Scan for the cell matching the given text and deliver its [x, y] coordinate at center. 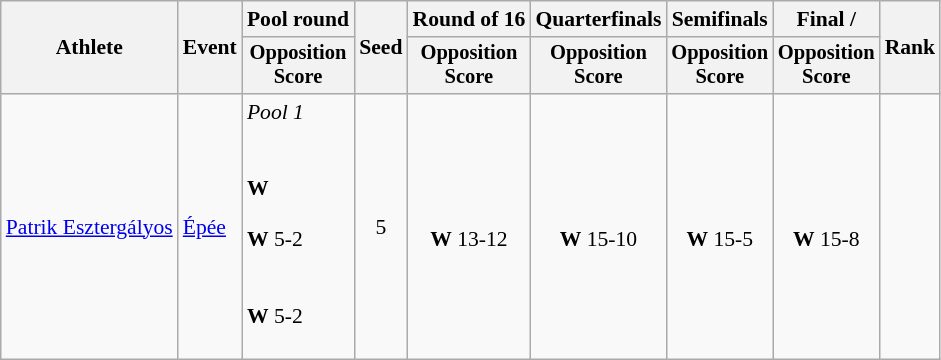
Rank [910, 48]
Seed [380, 48]
Pool round [298, 19]
W 15-8 [826, 226]
Athlete [90, 48]
W 13-12 [468, 226]
Event [210, 48]
Épée [210, 226]
Quarterfinals [598, 19]
W 15-5 [720, 226]
Patrik Esztergályos [90, 226]
5 [380, 226]
Final / [826, 19]
W 15-10 [598, 226]
Pool 1 W W 5-2 W 5-2 [298, 226]
Round of 16 [468, 19]
Semifinals [720, 19]
